Locate the cell with the specified text and output its (X, Y) center coordinate. 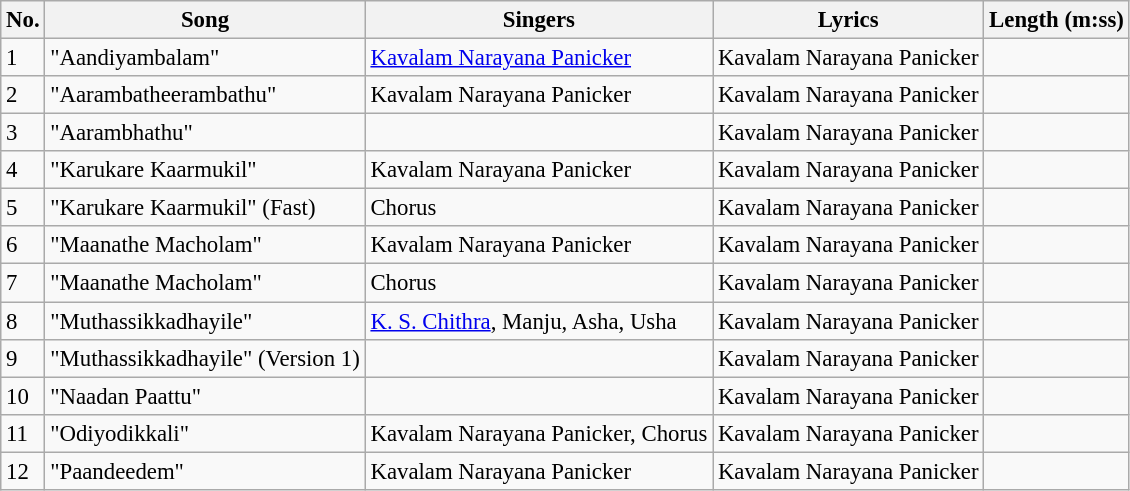
Lyrics (848, 20)
Kavalam Narayana Panicker, Chorus (538, 433)
"Karukare Kaarmukil" (205, 170)
"Karukare Kaarmukil" (Fast) (205, 208)
3 (23, 133)
"Odiyodikkali" (205, 433)
Length (m:ss) (1056, 20)
"Paandeedem" (205, 471)
12 (23, 471)
Song (205, 20)
"Aarambatheerambathu" (205, 95)
6 (23, 245)
8 (23, 321)
9 (23, 358)
4 (23, 170)
"Aandiyambalam" (205, 58)
5 (23, 208)
Singers (538, 20)
"Aarambhathu" (205, 133)
No. (23, 20)
"Muthassikkadhayile" (Version 1) (205, 358)
11 (23, 433)
"Naadan Paattu" (205, 396)
7 (23, 283)
K. S. Chithra, Manju, Asha, Usha (538, 321)
"Muthassikkadhayile" (205, 321)
1 (23, 58)
10 (23, 396)
2 (23, 95)
